Return the (X, Y) coordinate for the center point of the cell that contains the specified text.  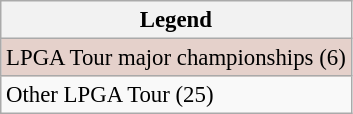
Legend (176, 20)
LPGA Tour major championships (6) (176, 58)
Other LPGA Tour (25) (176, 95)
